Extract the [X, Y] coordinate from the center of the cell holding the provided text.  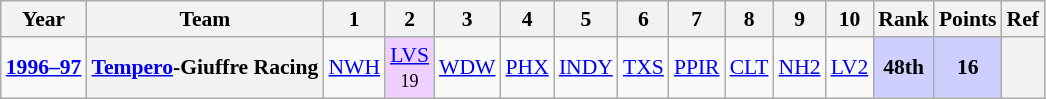
Team [204, 19]
PPIR [697, 68]
48th [904, 68]
16 [968, 68]
Year [44, 19]
1996–97 [44, 68]
CLT [750, 68]
6 [644, 19]
3 [467, 19]
1 [354, 19]
9 [799, 19]
4 [528, 19]
10 [850, 19]
8 [750, 19]
5 [586, 19]
NWH [354, 68]
Tempero-Giuffre Racing [204, 68]
NH2 [799, 68]
INDY [586, 68]
7 [697, 19]
Rank [904, 19]
Ref [1023, 19]
PHX [528, 68]
WDW [467, 68]
TXS [644, 68]
2 [410, 19]
Points [968, 19]
LVS19 [410, 68]
LV2 [850, 68]
